Determine the (X, Y) coordinate at the center of the cell enclosing the given text.  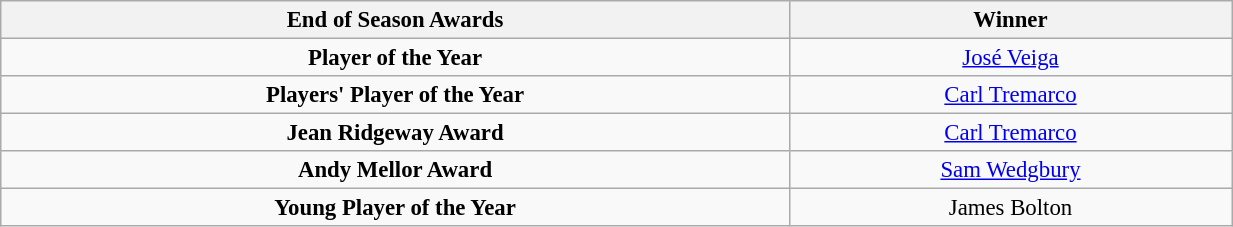
Jean Ridgeway Award (396, 133)
End of Season Awards (396, 20)
James Bolton (1010, 208)
Player of the Year (396, 58)
Players' Player of the Year (396, 95)
José Veiga (1010, 58)
Sam Wedgbury (1010, 170)
Young Player of the Year (396, 208)
Winner (1010, 20)
Andy Mellor Award (396, 170)
